Return [x, y] of the center of cell containing provided text 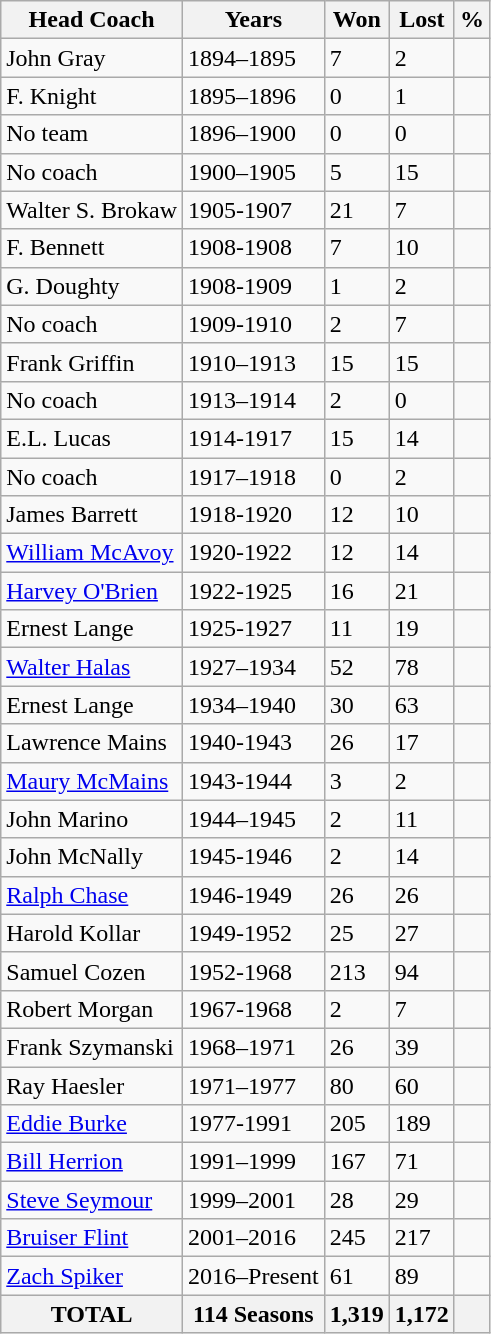
William McAvoy [92, 553]
Walter S. Brokaw [92, 210]
2016–Present [254, 1276]
No team [92, 134]
Frank Griffin [92, 362]
1909-1910 [254, 324]
% [472, 20]
Steve Seymour [92, 1200]
1896–1900 [254, 134]
1914-1917 [254, 438]
Samuel Cozen [92, 971]
1940-1943 [254, 743]
John McNally [92, 857]
1922-1925 [254, 591]
39 [422, 1047]
F. Bennett [92, 248]
1944–1945 [254, 819]
60 [422, 1085]
James Barrett [92, 515]
1918-1920 [254, 515]
1949-1952 [254, 933]
1900–1905 [254, 172]
1977-1991 [254, 1124]
1991–1999 [254, 1162]
205 [356, 1124]
52 [356, 667]
30 [356, 705]
1967-1968 [254, 1009]
F. Knight [92, 96]
Head Coach [92, 20]
Bill Herrion [92, 1162]
3 [356, 781]
Walter Halas [92, 667]
Robert Morgan [92, 1009]
213 [356, 971]
1910–1913 [254, 362]
1927–1934 [254, 667]
Eddie Burke [92, 1124]
1905-1907 [254, 210]
Harvey O'Brien [92, 591]
Ralph Chase [92, 895]
19 [422, 629]
1908-1909 [254, 286]
80 [356, 1085]
1971–1977 [254, 1085]
1934–1940 [254, 705]
Won [356, 20]
1943-1944 [254, 781]
16 [356, 591]
1917–1918 [254, 477]
1945-1946 [254, 857]
Years [254, 20]
1,172 [422, 1314]
E.L. Lucas [92, 438]
217 [422, 1238]
1920-1922 [254, 553]
1895–1896 [254, 96]
1952-1968 [254, 971]
G. Doughty [92, 286]
1894–1895 [254, 58]
1946-1949 [254, 895]
Ray Haesler [92, 1085]
1913–1914 [254, 400]
John Gray [92, 58]
78 [422, 667]
61 [356, 1276]
71 [422, 1162]
John Marino [92, 819]
29 [422, 1200]
28 [356, 1200]
Zach Spiker [92, 1276]
1968–1971 [254, 1047]
5 [356, 172]
27 [422, 933]
Lost [422, 20]
245 [356, 1238]
TOTAL [92, 1314]
1,319 [356, 1314]
Maury McMains [92, 781]
114 Seasons [254, 1314]
63 [422, 705]
25 [356, 933]
167 [356, 1162]
Lawrence Mains [92, 743]
2001–2016 [254, 1238]
Bruiser Flint [92, 1238]
17 [422, 743]
1999–2001 [254, 1200]
1925-1927 [254, 629]
189 [422, 1124]
1908-1908 [254, 248]
94 [422, 971]
89 [422, 1276]
Harold Kollar [92, 933]
Frank Szymanski [92, 1047]
